Determine the [X, Y] coordinate at the center of the cell enclosing the given text.  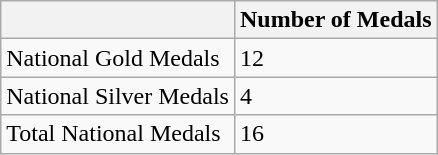
4 [336, 96]
16 [336, 134]
National Gold Medals [118, 58]
National Silver Medals [118, 96]
Number of Medals [336, 20]
Total National Medals [118, 134]
12 [336, 58]
